Return the (X, Y) coordinate for the center point of the cell that contains the specified text.  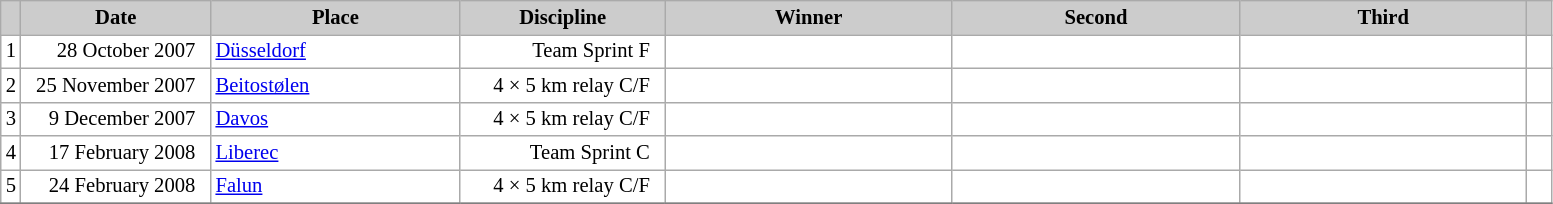
Falun (336, 186)
Winner (808, 17)
Date (116, 17)
Second (1096, 17)
Liberec (336, 153)
3 (11, 119)
Davos (336, 119)
9 December 2007 (116, 119)
Team Sprint C (562, 153)
25 November 2007 (116, 85)
5 (11, 186)
Düsseldorf (336, 51)
4 (11, 153)
2 (11, 85)
1 (11, 51)
Place (336, 17)
Team Sprint F (562, 51)
Beitostølen (336, 85)
24 February 2008 (116, 186)
Third (1384, 17)
28 October 2007 (116, 51)
Discipline (562, 17)
17 February 2008 (116, 153)
